Extract the [x, y] coordinate from the center of the cell holding the provided text.  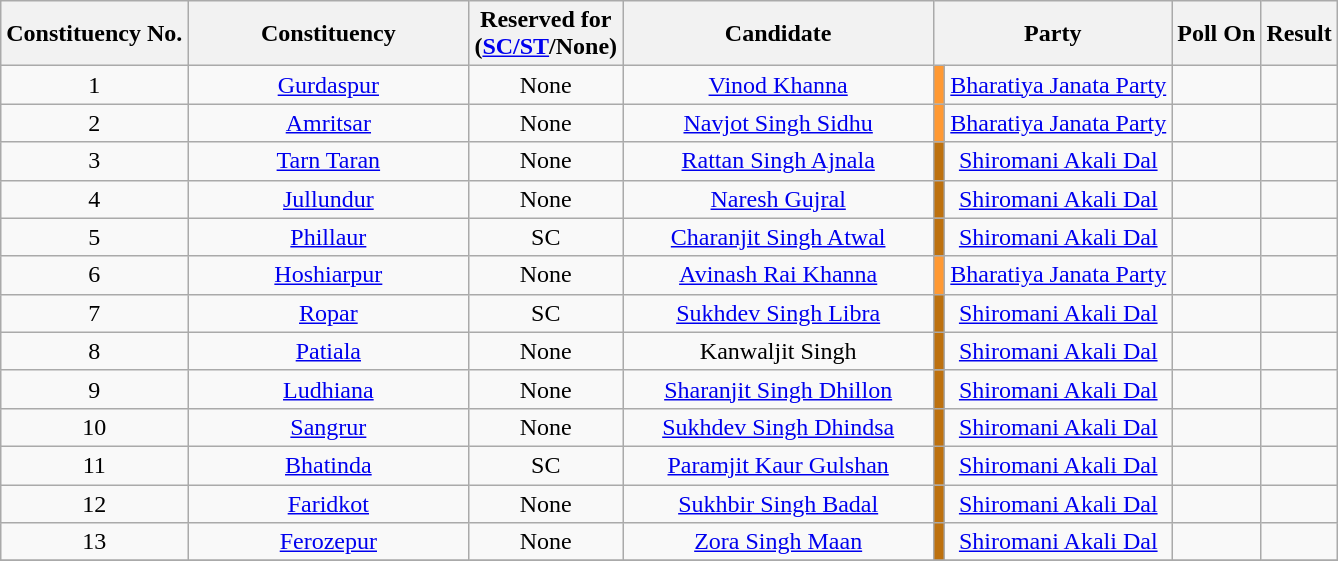
Result [1299, 34]
Ludhiana [328, 389]
Tarn Taran [328, 161]
Hoshiarpur [328, 275]
13 [94, 542]
4 [94, 199]
Party [1053, 34]
12 [94, 503]
Constituency No. [94, 34]
3 [94, 161]
Sukhdev Singh Dhindsa [778, 427]
10 [94, 427]
9 [94, 389]
Ferozepur [328, 542]
Amritsar [328, 123]
Phillaur [328, 237]
Navjot Singh Sidhu [778, 123]
6 [94, 275]
Poll On [1216, 34]
Sangrur [328, 427]
8 [94, 351]
Reserved for(SC/ST/None) [546, 34]
Vinod Khanna [778, 85]
11 [94, 465]
5 [94, 237]
Jullundur [328, 199]
Ropar [328, 313]
Patiala [328, 351]
Naresh Gujral [778, 199]
Zora Singh Maan [778, 542]
Constituency [328, 34]
Candidate [778, 34]
2 [94, 123]
Sharanjit Singh Dhillon [778, 389]
7 [94, 313]
Avinash Rai Khanna [778, 275]
Charanjit Singh Atwal [778, 237]
Sukhdev Singh Libra [778, 313]
Faridkot [328, 503]
1 [94, 85]
Sukhbir Singh Badal [778, 503]
Gurdaspur [328, 85]
Paramjit Kaur Gulshan [778, 465]
Rattan Singh Ajnala [778, 161]
Bhatinda [328, 465]
Kanwaljit Singh [778, 351]
